Output the [X, Y] coordinate of the center of the cell containing the given text.  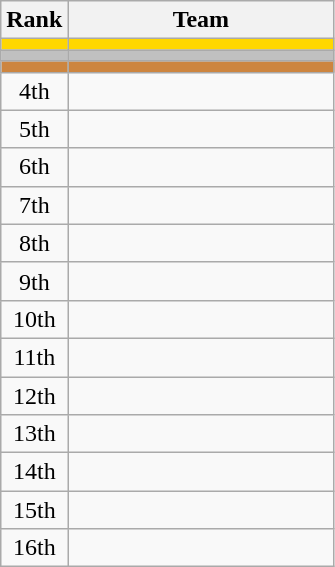
5th [34, 129]
8th [34, 243]
Team [201, 20]
16th [34, 548]
13th [34, 434]
12th [34, 395]
15th [34, 510]
14th [34, 472]
10th [34, 319]
6th [34, 167]
11th [34, 357]
7th [34, 205]
Rank [34, 20]
9th [34, 281]
4th [34, 91]
